Determine the (X, Y) coordinate at the center of the cell enclosing the given text.  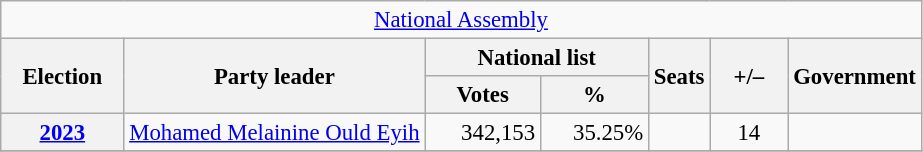
% (594, 95)
2023 (62, 133)
Seats (680, 76)
14 (749, 133)
Mohamed Melainine Ould Eyih (274, 133)
35.25% (594, 133)
342,153 (483, 133)
Party leader (274, 76)
National list (537, 58)
+/– (749, 76)
Votes (483, 95)
Election (62, 76)
National Assembly (461, 20)
Government (854, 76)
